Search for the cell housing the specified text and yield its [x, y] center coordinate. 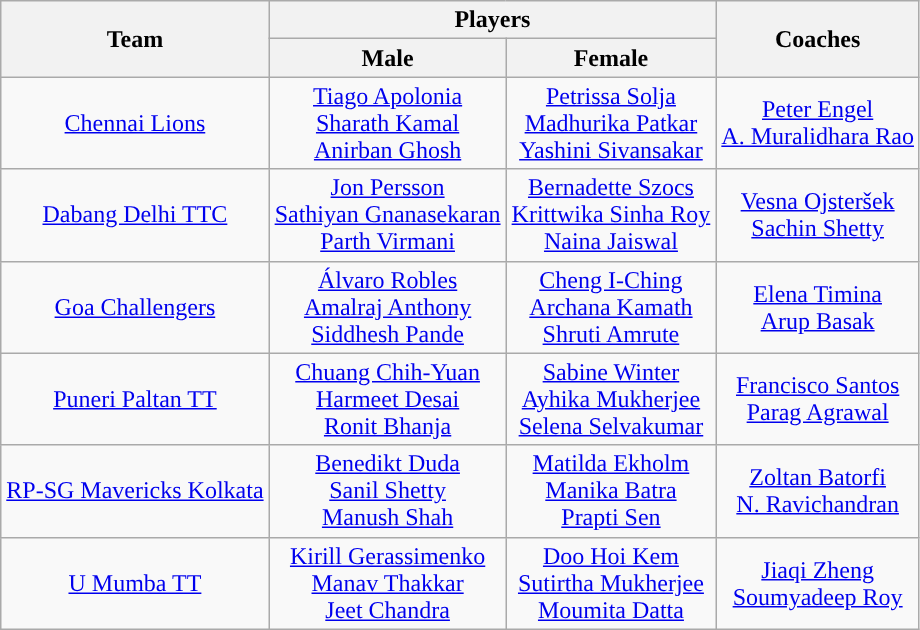
Jiaqi Zheng Soumyadeep Roy [818, 583]
U Mumba TT [135, 583]
Tiago Apolonia Sharath Kamal Anirban Ghosh [388, 123]
Benedikt Duda Sanil Shetty Manush Shah [388, 491]
Elena Timina Arup Basak [818, 307]
Matilda Ekholm Manika Batra Prapti Sen [611, 491]
Zoltan Batorfi N. Ravichandran [818, 491]
Bernadette Szocs Krittwika Sinha Roy Naina Jaiswal [611, 215]
Dabang Delhi TTC [135, 215]
Coaches [818, 39]
Female [611, 58]
Team [135, 39]
Chuang Chih-Yuan Harmeet Desai Ronit Bhanja [388, 399]
Francisco Santos Parag Agrawal [818, 399]
Goa Challengers [135, 307]
Jon Persson Sathiyan Gnanasekaran Parth Virmani [388, 215]
Álvaro Robles Amalraj Anthony Siddhesh Pande [388, 307]
Kirill Gerassimenko Manav Thakkar Jeet Chandra [388, 583]
RP-SG Mavericks Kolkata [135, 491]
Cheng I-Ching Archana Kamath Shruti Amrute [611, 307]
Players [492, 20]
Male [388, 58]
Doo Hoi Kem Sutirtha Mukherjee Moumita Datta [611, 583]
Petrissa Solja Madhurika Patkar Yashini Sivansakar [611, 123]
Chennai Lions [135, 123]
Vesna Ojsteršek Sachin Shetty [818, 215]
Sabine Winter Ayhika Mukherjee Selena Selvakumar [611, 399]
Peter Engel A. Muralidhara Rao [818, 123]
Puneri Paltan TT [135, 399]
